Scan for the cell matching the given text and deliver its (X, Y) coordinate at center. 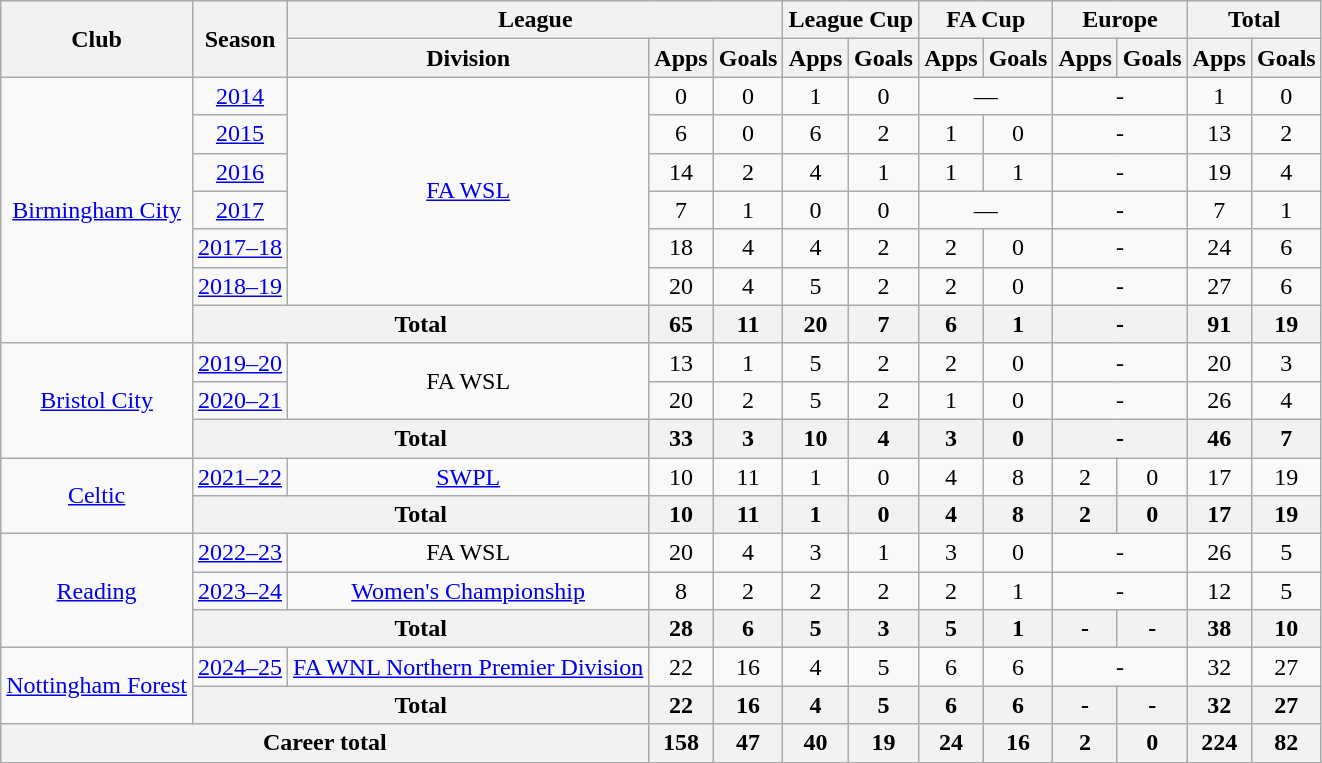
65 (681, 324)
2017 (240, 210)
Birmingham City (97, 210)
12 (1219, 591)
SWPL (468, 477)
46 (1219, 438)
2024–25 (240, 667)
Club (97, 39)
Reading (97, 591)
33 (681, 438)
2014 (240, 96)
2018–19 (240, 286)
14 (681, 172)
Celtic (97, 496)
Division (468, 58)
FA Cup (986, 20)
82 (1286, 743)
38 (1219, 629)
158 (681, 743)
Bristol City (97, 400)
2023–24 (240, 591)
2017–18 (240, 248)
47 (748, 743)
Europe (1120, 20)
Nottingham Forest (97, 686)
224 (1219, 743)
91 (1219, 324)
Career total (325, 743)
2015 (240, 134)
FA WNL Northern Premier Division (468, 667)
League Cup (851, 20)
2019–20 (240, 362)
18 (681, 248)
2020–21 (240, 400)
2016 (240, 172)
2022–23 (240, 553)
40 (816, 743)
28 (681, 629)
League (536, 20)
Women's Championship (468, 591)
2021–22 (240, 477)
Season (240, 39)
